Detect which cell encompasses the target text, then output its [x, y] center coordinate. 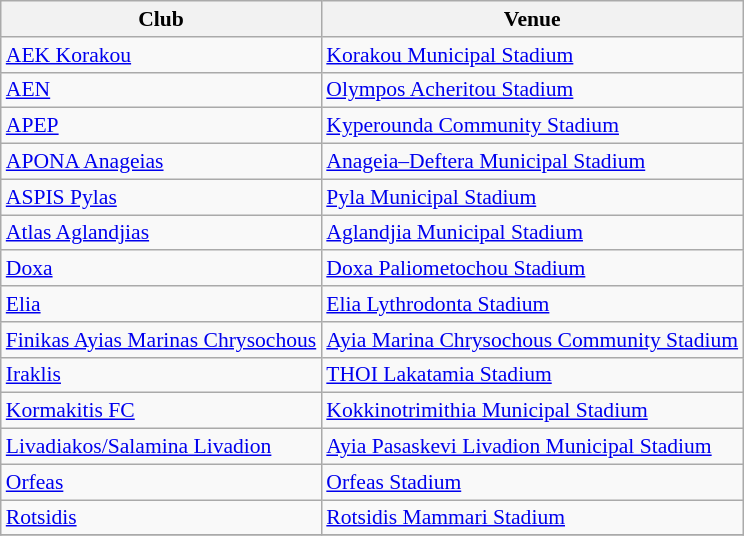
Korakou Municipal Stadium [532, 55]
ASPIS Pylas [162, 197]
Doxa Paliometochou Stadium [532, 269]
Olympos Acheritou Stadium [532, 90]
Ayia Marina Chrysochous Community Stadium [532, 340]
Atlas Aglandjias [162, 233]
Club [162, 19]
Anageia–Deftera Municipal Stadium [532, 162]
THOI Lakatamia Stadium [532, 375]
APONA Anageias [162, 162]
Rotsidis [162, 518]
Kyperounda Community Stadium [532, 126]
Elia Lythrodonta Stadium [532, 304]
Orfeas [162, 482]
Iraklis [162, 375]
Venue [532, 19]
Doxa [162, 269]
Kokkinotrimithia Municipal Stadium [532, 411]
Aglandjia Municipal Stadium [532, 233]
AEN [162, 90]
Ayia Pasaskevi Livadion Municipal Stadium [532, 447]
Kormakitis FC [162, 411]
Rotsidis Mammari Stadium [532, 518]
Finikas Ayias Marinas Chrysochous [162, 340]
Livadiakos/Salamina Livadion [162, 447]
Pyla Municipal Stadium [532, 197]
Elia [162, 304]
Orfeas Stadium [532, 482]
APEP [162, 126]
AEK Korakou [162, 55]
